Determine the [x, y] coordinate at the center of the cell enclosing the given text.  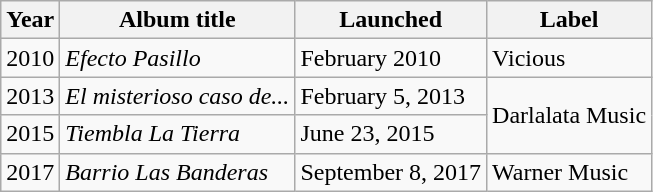
Launched [391, 20]
February 5, 2013 [391, 96]
June 23, 2015 [391, 134]
2010 [30, 58]
September 8, 2017 [391, 172]
Vicious [570, 58]
El misterioso caso de... [178, 96]
Darlalata Music [570, 115]
Album title [178, 20]
Year [30, 20]
Barrio Las Banderas [178, 172]
2013 [30, 96]
Label [570, 20]
2017 [30, 172]
February 2010 [391, 58]
Efecto Pasillo [178, 58]
2015 [30, 134]
Warner Music [570, 172]
Tiembla La Tierra [178, 134]
